Pinpoint the cell where the given text exists, returning its [X, Y] midpoint coordinate. 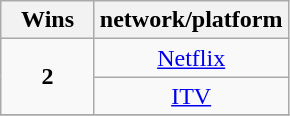
2 [48, 77]
ITV [191, 96]
Netflix [191, 58]
Wins [48, 20]
network/platform [191, 20]
